Scan for the cell matching the given text and deliver its (X, Y) coordinate at center. 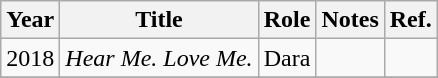
Title (159, 20)
Role (287, 20)
2018 (30, 58)
Dara (287, 58)
Notes (350, 20)
Hear Me. Love Me. (159, 58)
Year (30, 20)
Ref. (410, 20)
